For the text-containing cell, return its midpoint in (X, Y) coordinate format. 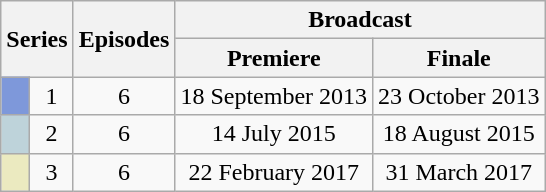
Premiere (274, 58)
Series (37, 39)
3 (52, 172)
2 (52, 134)
Episodes (124, 39)
31 March 2017 (459, 172)
1 (52, 96)
14 July 2015 (274, 134)
18 August 2015 (459, 134)
Finale (459, 58)
22 February 2017 (274, 172)
23 October 2013 (459, 96)
Broadcast (360, 20)
18 September 2013 (274, 96)
